Find where the given text appears and provide that cell's center as [X, Y] coordinate. 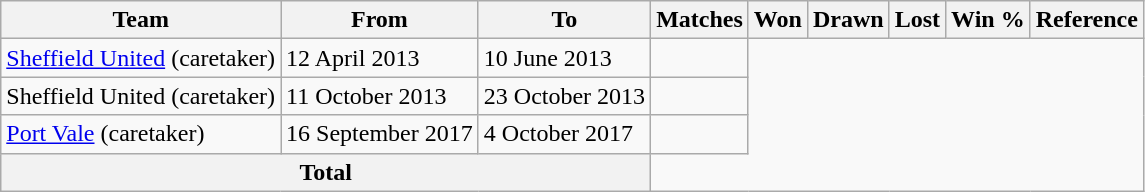
Total [326, 172]
Matches [700, 20]
12 April 2013 [380, 58]
Drawn [848, 20]
Win % [988, 20]
4 October 2017 [564, 134]
11 October 2013 [380, 96]
Reference [1086, 20]
From [380, 20]
16 September 2017 [380, 134]
Won [778, 20]
10 June 2013 [564, 58]
23 October 2013 [564, 96]
To [564, 20]
Team [141, 20]
Lost [917, 20]
Port Vale (caretaker) [141, 134]
